Scan for the cell matching the given text and deliver its (X, Y) coordinate at center. 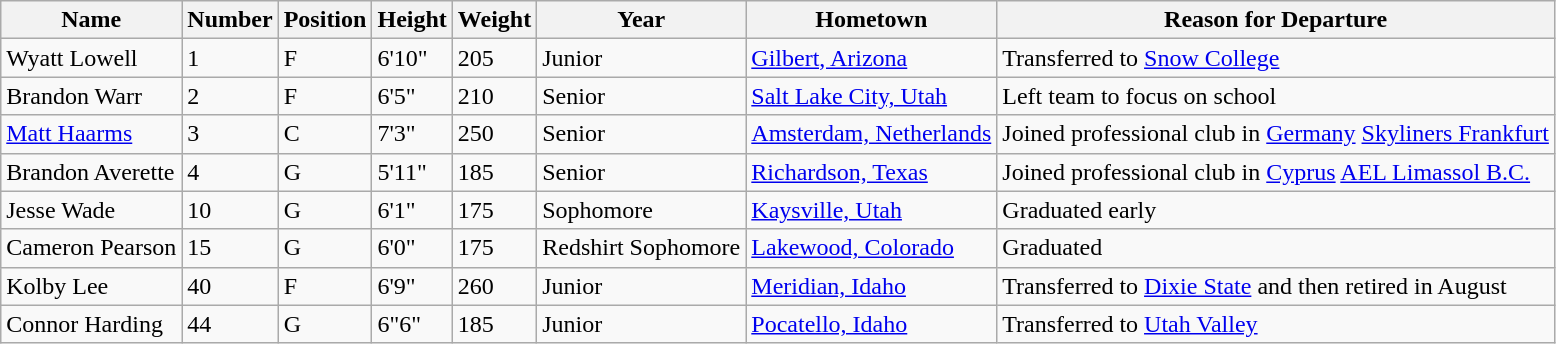
4 (230, 172)
Left team to focus on school (1276, 96)
Kaysville, Utah (872, 210)
Pocatello, Idaho (872, 324)
Amsterdam, Netherlands (872, 134)
Transferred to Dixie State and then retired in August (1276, 286)
260 (494, 286)
Graduated (1276, 248)
Lakewood, Colorado (872, 248)
3 (230, 134)
Graduated early (1276, 210)
Transferred to Utah Valley (1276, 324)
Richardson, Texas (872, 172)
Reason for Departure (1276, 20)
C (325, 134)
6'0" (412, 248)
6'5" (412, 96)
6'9" (412, 286)
Cameron Pearson (92, 248)
Wyatt Lowell (92, 58)
40 (230, 286)
Kolby Lee (92, 286)
Brandon Warr (92, 96)
10 (230, 210)
250 (494, 134)
Gilbert, Arizona (872, 58)
Connor Harding (92, 324)
1 (230, 58)
6"6" (412, 324)
Matt Haarms (92, 134)
Weight (494, 20)
6'1" (412, 210)
Joined professional club in Germany Skyliners Frankfurt (1276, 134)
Brandon Averette (92, 172)
15 (230, 248)
6'10" (412, 58)
Number (230, 20)
Joined professional club in Cyprus AEL Limassol B.C. (1276, 172)
Year (642, 20)
210 (494, 96)
5'11" (412, 172)
2 (230, 96)
Name (92, 20)
Jesse Wade (92, 210)
Redshirt Sophomore (642, 248)
Hometown (872, 20)
205 (494, 58)
Sophomore (642, 210)
44 (230, 324)
Meridian, Idaho (872, 286)
Position (325, 20)
Transferred to Snow College (1276, 58)
7'3" (412, 134)
Salt Lake City, Utah (872, 96)
Height (412, 20)
